Extract the (x, y) coordinate from the center of the cell holding the provided text.  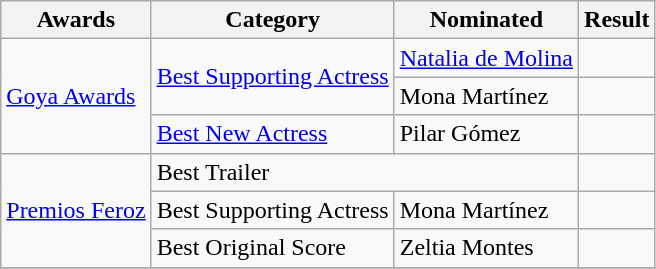
Best Trailer (364, 172)
Pilar Gómez (486, 134)
Best Original Score (272, 248)
Nominated (486, 20)
Goya Awards (76, 96)
Best New Actress (272, 134)
Natalia de Molina (486, 58)
Zeltia Montes (486, 248)
Premios Feroz (76, 210)
Category (272, 20)
Awards (76, 20)
Result (617, 20)
